Determine the (x, y) coordinate at the center of the cell enclosing the given text.  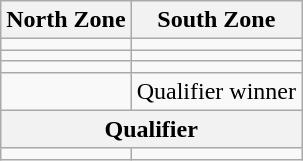
Qualifier (152, 129)
Qualifier winner (216, 91)
South Zone (216, 20)
North Zone (66, 20)
